From the cell containing the given text, extract its center point as [x, y] coordinate. 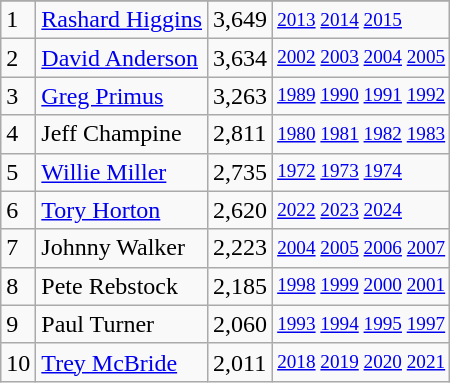
2018 2019 2020 2021 [362, 362]
3 [18, 96]
2002 2003 2004 2005 [362, 58]
2 [18, 58]
3,634 [240, 58]
Willie Miller [122, 172]
8 [18, 286]
2,735 [240, 172]
2,223 [240, 248]
6 [18, 210]
Greg Primus [122, 96]
9 [18, 324]
Johnny Walker [122, 248]
1980 1981 1982 1983 [362, 134]
1989 1990 1991 1992 [362, 96]
3,649 [240, 20]
2004 2005 2006 2007 [362, 248]
2,620 [240, 210]
3,263 [240, 96]
Pete Rebstock [122, 286]
2,811 [240, 134]
1998 1999 2000 2001 [362, 286]
2,185 [240, 286]
Rashard Higgins [122, 20]
7 [18, 248]
2,011 [240, 362]
David Anderson [122, 58]
Jeff Champine [122, 134]
4 [18, 134]
1 [18, 20]
1993 1994 1995 1997 [362, 324]
5 [18, 172]
Tory Horton [122, 210]
Trey McBride [122, 362]
1972 1973 1974 [362, 172]
2022 2023 2024 [362, 210]
2013 2014 2015 [362, 20]
Paul Turner [122, 324]
10 [18, 362]
2,060 [240, 324]
